Search for the cell housing the specified text and yield its (X, Y) center coordinate. 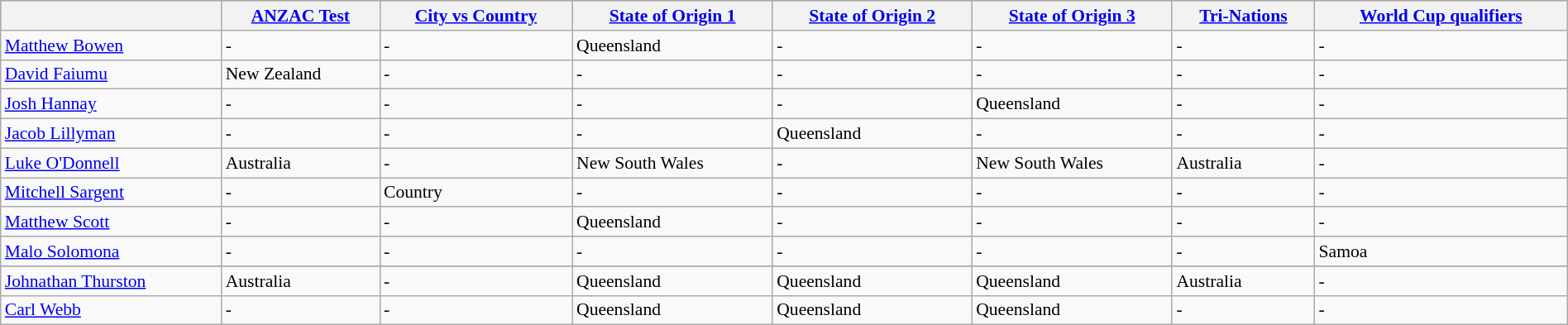
Mitchell Sargent (111, 193)
State of Origin 3 (1072, 16)
State of Origin 2 (872, 16)
Tri-Nations (1243, 16)
State of Origin 1 (672, 16)
City vs Country (476, 16)
Luke O'Donnell (111, 163)
World Cup qualifiers (1441, 16)
ANZAC Test (301, 16)
Samoa (1441, 251)
Johnathan Thurston (111, 281)
Josh Hannay (111, 104)
New Zealand (301, 74)
Matthew Bowen (111, 45)
Matthew Scott (111, 222)
Carl Webb (111, 310)
Jacob Lillyman (111, 134)
David Faiumu (111, 74)
Country (476, 193)
Malo Solomona (111, 251)
